Identify which cell holds the provided text, then report its (X, Y) central coordinate. 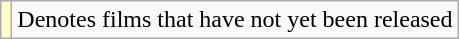
Denotes films that have not yet been released (235, 20)
